Scan for the cell matching the given text and deliver its (X, Y) coordinate at center. 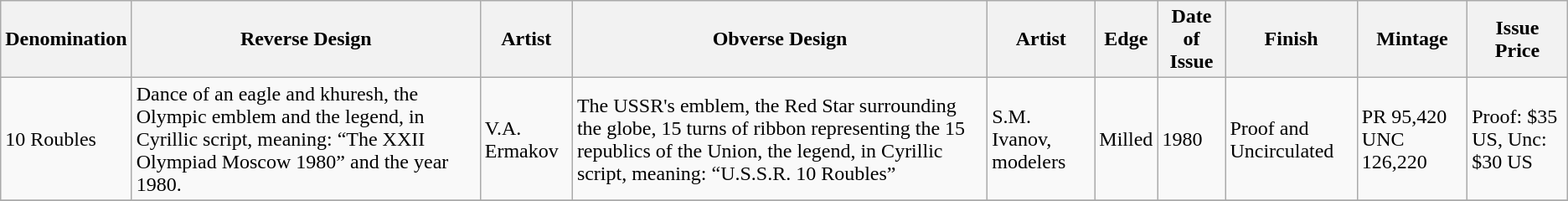
S.M. Ivanov, modelers (1041, 139)
Milled (1126, 139)
1980 (1191, 139)
Mintage (1412, 39)
10 Roubles (66, 139)
Reverse Design (306, 39)
Edge (1126, 39)
PR 95,420 UNC 126,220 (1412, 139)
Obverse Design (779, 39)
V.A. Ermakov (526, 139)
Issue Price (1518, 39)
Proof and Uncirculated (1292, 139)
Date of Issue (1191, 39)
Denomination (66, 39)
Finish (1292, 39)
Dance of an eagle and khuresh, the Olympic emblem and the legend, in Cyrillic script, meaning: “The XXII Olympiad Moscow 1980” and the year 1980. (306, 139)
Proof: $35 US, Unc: $30 US (1518, 139)
